Detect which cell encompasses the target text, then output its [x, y] center coordinate. 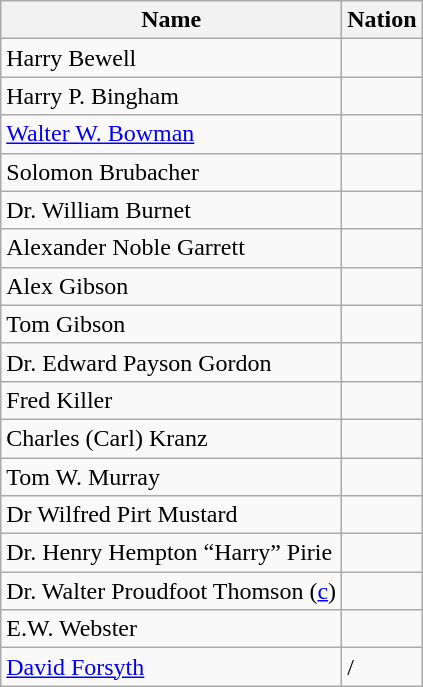
/ [382, 667]
Dr. Edward Payson Gordon [172, 362]
Tom Gibson [172, 324]
Dr. Walter Proudfoot Thomson (c) [172, 591]
Name [172, 20]
Nation [382, 20]
Walter W. Bowman [172, 134]
Fred Killer [172, 400]
E.W. Webster [172, 629]
Solomon Brubacher [172, 172]
Harry P. Bingham [172, 96]
Dr Wilfred Pirt Mustard [172, 515]
Harry Bewell [172, 58]
Alexander Noble Garrett [172, 248]
David Forsyth [172, 667]
Dr. Henry Hempton “Harry” Pirie [172, 553]
Dr. William Burnet [172, 210]
Charles (Carl) Kranz [172, 438]
Tom W. Murray [172, 477]
Alex Gibson [172, 286]
